Pinpoint the cell where the given text exists, returning its (X, Y) midpoint coordinate. 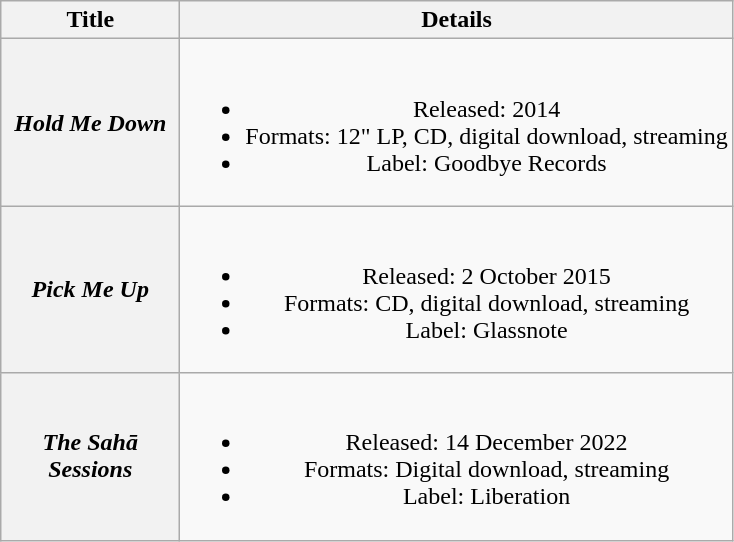
Details (457, 20)
Title (90, 20)
Released: 2014Formats: 12" LP, CD, digital download, streamingLabel: Goodbye Records (457, 122)
Released: 2 October 2015Formats: CD, digital download, streamingLabel: Glassnote (457, 290)
The Sahā Sessions (90, 456)
Pick Me Up (90, 290)
Released: 14 December 2022Formats: Digital download, streamingLabel: Liberation (457, 456)
Hold Me Down (90, 122)
